Determine the [X, Y] coordinate at the center of the cell enclosing the given text.  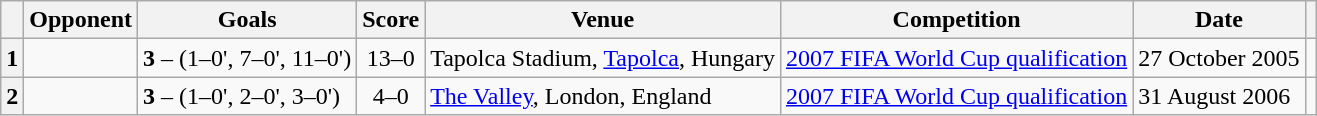
Venue [603, 20]
27 October 2005 [1219, 58]
Score [391, 20]
3 – (1–0', 2–0', 3–0') [248, 96]
Tapolca Stadium, Tapolca, Hungary [603, 58]
3 – (1–0', 7–0', 11–0') [248, 58]
31 August 2006 [1219, 96]
13–0 [391, 58]
Competition [956, 20]
Goals [248, 20]
4–0 [391, 96]
The Valley, London, England [603, 96]
1 [12, 58]
Opponent [81, 20]
2 [12, 96]
Date [1219, 20]
